Search for the cell housing the specified text and yield its (X, Y) center coordinate. 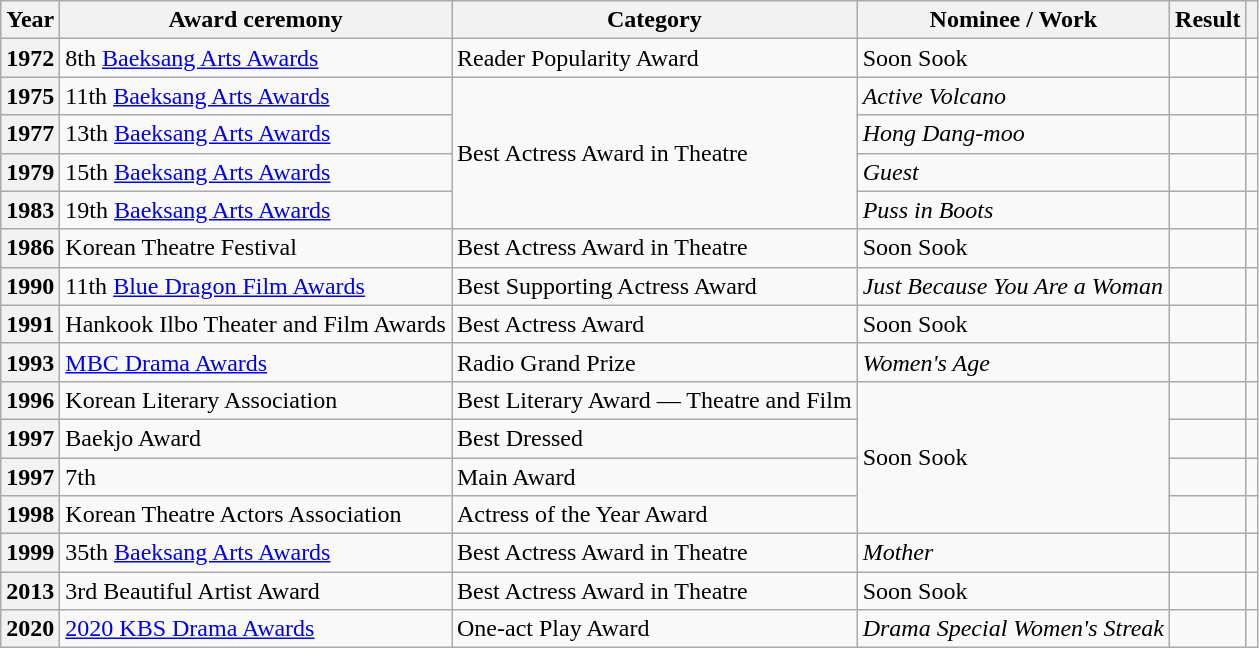
11th Blue Dragon Film Awards (256, 286)
Drama Special Women's Streak (1013, 629)
1977 (30, 134)
1996 (30, 400)
Just Because You Are a Woman (1013, 286)
1986 (30, 248)
Actress of the Year Award (655, 515)
1972 (30, 58)
Mother (1013, 553)
1993 (30, 362)
Award ceremony (256, 20)
2020 (30, 629)
Radio Grand Prize (655, 362)
11th Baeksang Arts Awards (256, 96)
Category (655, 20)
1975 (30, 96)
8th Baeksang Arts Awards (256, 58)
1990 (30, 286)
Main Award (655, 477)
1991 (30, 324)
Reader Popularity Award (655, 58)
Nominee / Work (1013, 20)
Active Volcano (1013, 96)
15th Baeksang Arts Awards (256, 172)
19th Baeksang Arts Awards (256, 210)
Best Supporting Actress Award (655, 286)
Hong Dang-moo (1013, 134)
1983 (30, 210)
1979 (30, 172)
One-act Play Award (655, 629)
Best Dressed (655, 438)
1999 (30, 553)
Hankook Ilbo Theater and Film Awards (256, 324)
Korean Theatre Actors Association (256, 515)
7th (256, 477)
Baekjo Award (256, 438)
3rd Beautiful Artist Award (256, 591)
1998 (30, 515)
Puss in Boots (1013, 210)
35th Baeksang Arts Awards (256, 553)
Guest (1013, 172)
Women's Age (1013, 362)
Best Actress Award (655, 324)
2020 KBS Drama Awards (256, 629)
13th Baeksang Arts Awards (256, 134)
Result (1208, 20)
Korean Theatre Festival (256, 248)
Best Literary Award — Theatre and Film (655, 400)
MBC Drama Awards (256, 362)
Year (30, 20)
2013 (30, 591)
Korean Literary Association (256, 400)
